Identify which cell holds the provided text, then report its [x, y] central coordinate. 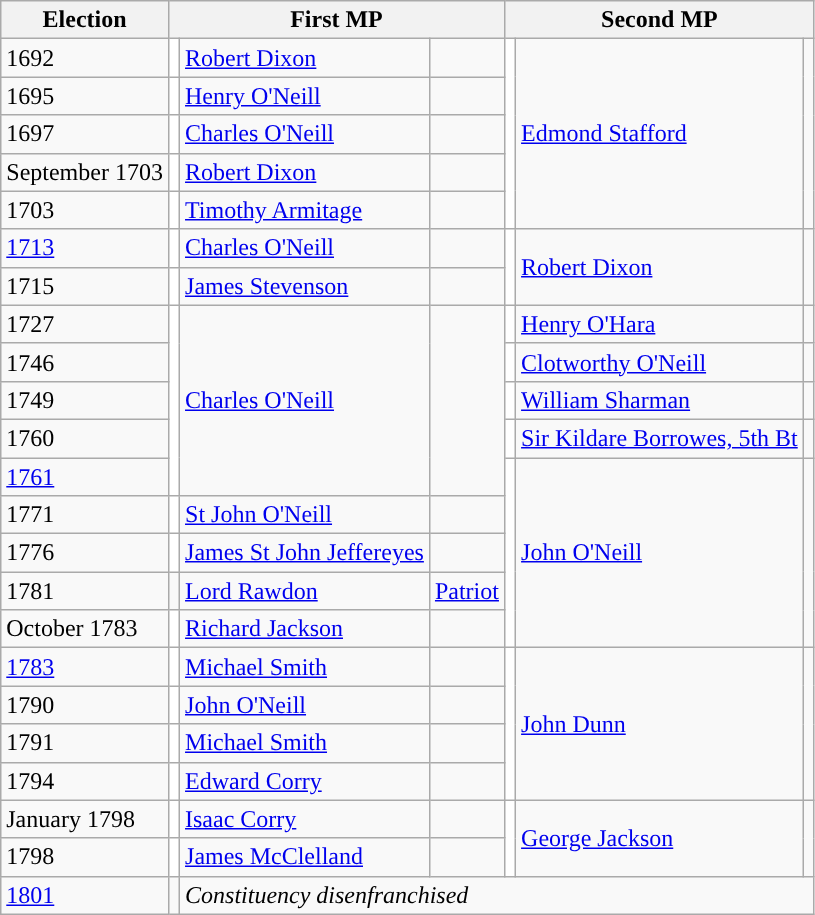
Henry O'Hara [660, 324]
1798 [85, 857]
1794 [85, 781]
Edmond Stafford [660, 134]
1776 [85, 553]
Richard Jackson [305, 629]
1791 [85, 743]
1713 [85, 248]
1727 [85, 324]
1715 [85, 286]
Henry O'Neill [305, 96]
Patriot [466, 591]
James St John Jeffereyes [305, 553]
1749 [85, 400]
October 1783 [85, 629]
Edward Corry [305, 781]
Second MP [659, 20]
First MP [336, 20]
Clotworthy O'Neill [660, 362]
1783 [85, 667]
1703 [85, 210]
Constituency disenfranchised [498, 895]
Election [85, 20]
1695 [85, 96]
St John O'Neill [305, 515]
Isaac Corry [305, 819]
James McClelland [305, 857]
John Dunn [660, 724]
William Sharman [660, 400]
1761 [85, 477]
January 1798 [85, 819]
1692 [85, 58]
George Jackson [660, 838]
1771 [85, 515]
Lord Rawdon [305, 591]
September 1703 [85, 172]
James Stevenson [305, 286]
1760 [85, 438]
1781 [85, 591]
1801 [85, 895]
1697 [85, 134]
1790 [85, 705]
Timothy Armitage [305, 210]
1746 [85, 362]
Sir Kildare Borrowes, 5th Bt [660, 438]
